For the text-containing cell, return its midpoint in (X, Y) coordinate format. 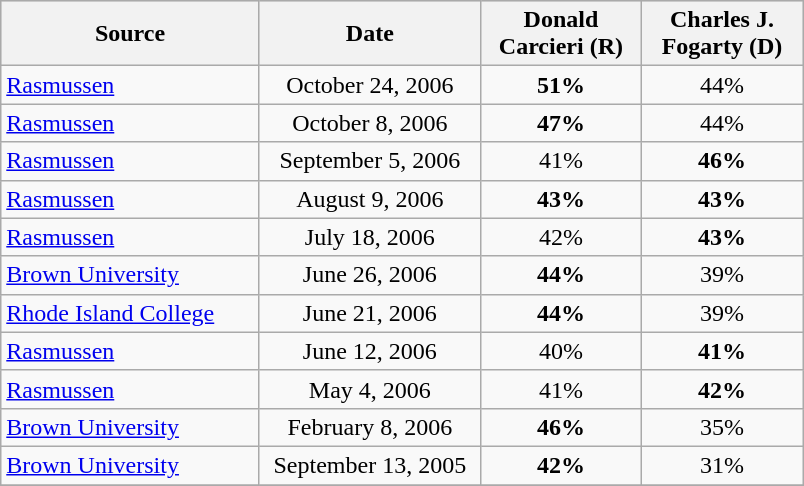
May 4, 2006 (370, 389)
June 26, 2006 (370, 275)
June 21, 2006 (370, 313)
August 9, 2006 (370, 199)
35% (722, 427)
June 12, 2006 (370, 351)
Date (370, 34)
October 8, 2006 (370, 123)
31% (722, 465)
Source (130, 34)
October 24, 2006 (370, 85)
July 18, 2006 (370, 237)
Rhode Island College (130, 313)
40% (560, 351)
DonaldCarcieri (R) (560, 34)
47% (560, 123)
Charles J.Fogarty (D) (722, 34)
51% (560, 85)
February 8, 2006 (370, 427)
September 5, 2006 (370, 161)
September 13, 2005 (370, 465)
